Find where the given text appears and provide that cell's center as (X, Y) coordinate. 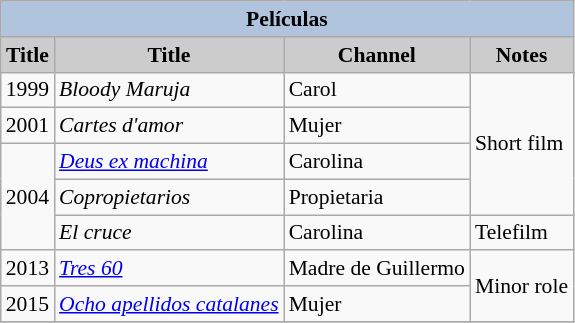
2013 (28, 269)
Cartes d'amor (169, 126)
Notes (522, 55)
Channel (377, 55)
Películas (287, 19)
Ocho apellidos catalanes (169, 304)
2015 (28, 304)
2004 (28, 198)
Short film (522, 143)
Carol (377, 90)
Madre de Guillermo (377, 269)
2001 (28, 126)
El cruce (169, 233)
Deus ex machina (169, 162)
Propietaria (377, 197)
1999 (28, 90)
Bloody Maruja (169, 90)
Tres 60 (169, 269)
Telefilm (522, 233)
Minor role (522, 286)
Copropietarios (169, 197)
